Determine the (X, Y) coordinate at the center of the cell enclosing the given text.  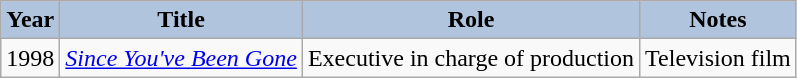
Television film (718, 58)
Year (30, 20)
Role (470, 20)
Notes (718, 20)
Executive in charge of production (470, 58)
Title (182, 20)
1998 (30, 58)
Since You've Been Gone (182, 58)
